Capture the cell that displays the provided text and extract its [x, y] central coordinate. 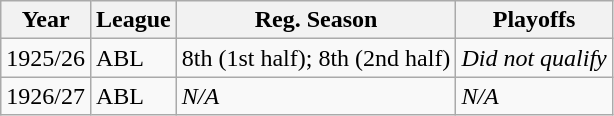
League [133, 20]
1926/27 [46, 96]
Did not qualify [534, 58]
8th (1st half); 8th (2nd half) [316, 58]
1925/26 [46, 58]
Playoffs [534, 20]
Reg. Season [316, 20]
Year [46, 20]
